Capture the cell that displays the provided text and extract its (x, y) central coordinate. 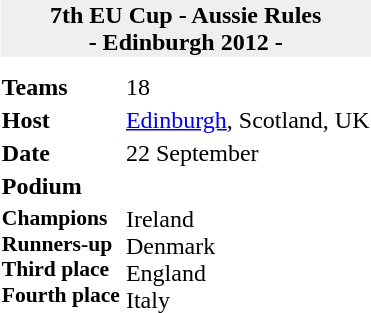
Podium (60, 186)
Teams (60, 87)
Date (60, 153)
7th EU Cup - Aussie Rules - Edinburgh 2012 - (186, 28)
Edinburgh, Scotland, UK (248, 120)
22 September (248, 153)
Host (60, 120)
18 (248, 87)
